For the text-containing cell, return its midpoint in (x, y) coordinate format. 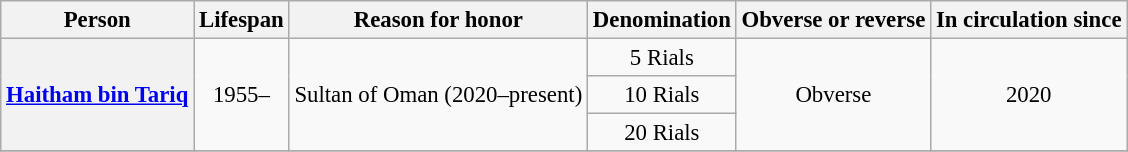
Reason for honor (438, 20)
10 Rials (662, 95)
Person (98, 20)
5 Rials (662, 58)
Denomination (662, 20)
Obverse or reverse (833, 20)
1955– (242, 96)
Lifespan (242, 20)
Haitham bin Tariq (98, 96)
Sultan of Oman (2020–present) (438, 96)
2020 (1029, 96)
In circulation since (1029, 20)
Obverse (833, 96)
20 Rials (662, 133)
